Extract the (x, y) coordinate from the center of the cell holding the provided text.  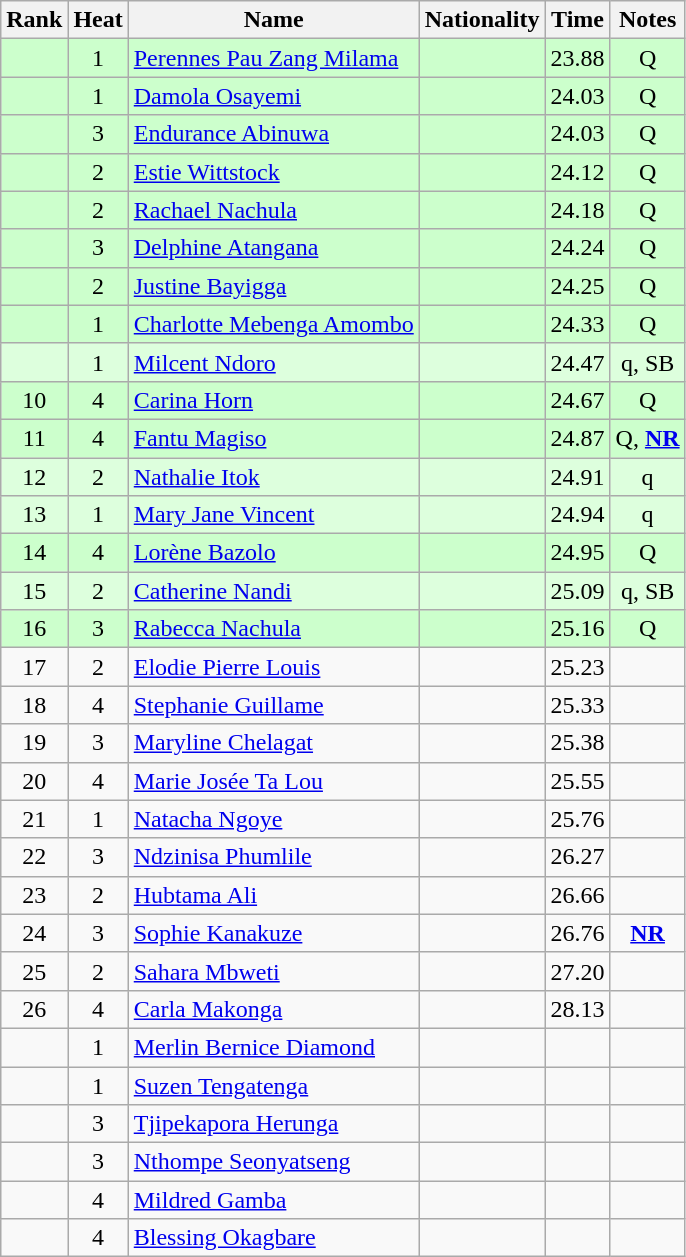
25.33 (578, 705)
20 (34, 781)
24.18 (578, 210)
24.91 (578, 477)
24.95 (578, 553)
Carla Makonga (274, 1009)
15 (34, 591)
12 (34, 477)
Sahara Mbweti (274, 971)
22 (34, 857)
Charlotte Mebenga Amombo (274, 324)
Ndzinisa Phumlile (274, 857)
19 (34, 743)
26.76 (578, 933)
Tjipekapora Herunga (274, 1124)
14 (34, 553)
25 (34, 971)
Lorène Bazolo (274, 553)
25.23 (578, 667)
25.38 (578, 743)
Merlin Bernice Diamond (274, 1047)
Stephanie Guillame (274, 705)
16 (34, 629)
11 (34, 438)
Justine Bayigga (274, 286)
25.09 (578, 591)
24.47 (578, 362)
24.94 (578, 515)
Natacha Ngoye (274, 819)
Catherine Nandi (274, 591)
Name (274, 20)
NR (648, 933)
Notes (648, 20)
Maryline Chelagat (274, 743)
Rachael Nachula (274, 210)
10 (34, 400)
Mildred Gamba (274, 1200)
27.20 (578, 971)
Time (578, 20)
Marie Josée Ta Lou (274, 781)
Hubtama Ali (274, 895)
23 (34, 895)
24.25 (578, 286)
Sophie Kanakuze (274, 933)
24.12 (578, 172)
Endurance Abinuwa (274, 134)
21 (34, 819)
Nationality (482, 20)
24.67 (578, 400)
Mary Jane Vincent (274, 515)
25.76 (578, 819)
25.55 (578, 781)
24.87 (578, 438)
26.66 (578, 895)
24 (34, 933)
18 (34, 705)
17 (34, 667)
Blessing Okagbare (274, 1238)
Perennes Pau Zang Milama (274, 58)
Heat (98, 20)
Elodie Pierre Louis (274, 667)
Rabecca Nachula (274, 629)
Delphine Atangana (274, 248)
Fantu Magiso (274, 438)
25.16 (578, 629)
28.13 (578, 1009)
26.27 (578, 857)
Q, NR (648, 438)
Nathalie Itok (274, 477)
Estie Wittstock (274, 172)
Milcent Ndoro (274, 362)
Carina Horn (274, 400)
Damola Osayemi (274, 96)
23.88 (578, 58)
13 (34, 515)
Rank (34, 20)
24.33 (578, 324)
26 (34, 1009)
Suzen Tengatenga (274, 1085)
24.24 (578, 248)
Nthompe Seonyatseng (274, 1162)
